Locate the cell with the specified text and output its [x, y] center coordinate. 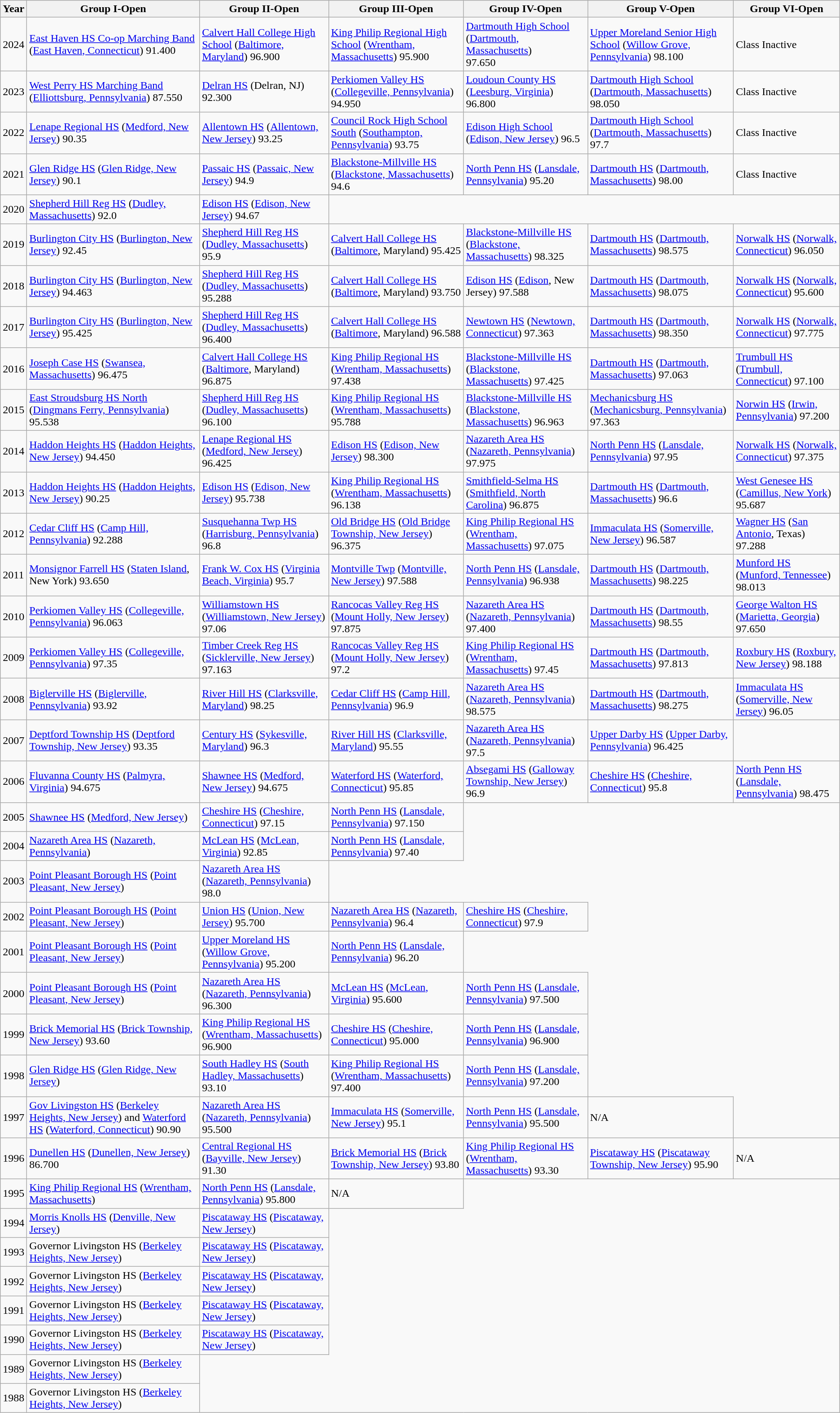
Delran HS (Delran, NJ)92.300 [264, 92]
2018 [13, 286]
Glen Ridge HS (Glen Ridge, New Jersey) 90.1 [113, 174]
King Philip Regional HS (Wrentham, Massachusetts) 97.45 [526, 658]
Shawnee HS (Medford, New Jersey) [113, 817]
King Philip Regional HS (Wrentham, Massachusetts) 93.30 [526, 1159]
North Penn HS (Lansdale, Pennsylvania) 98.475 [787, 782]
Nazareth Area HS (Nazareth, Pennsylvania) 97.400 [526, 617]
Nazareth Area HS (Nazareth, Pennsylvania) 96.4 [396, 916]
Cheshire HS (Cheshire, Connecticut) 95.8 [661, 782]
2019 [13, 245]
2013 [13, 493]
Central Regional HS (Bayville, New Jersey) 91.30 [264, 1159]
2021 [13, 174]
Norwalk HS (Norwalk, Connecticut) 97.375 [787, 451]
1998 [13, 1076]
Immaculata HS (Somerville, New Jersey) 96.587 [661, 534]
West Perry HS Marching Band (Elliottsburg, Pennsylvania) 87.550 [113, 92]
2017 [13, 327]
Haddon Heights HS (Haddon Heights, New Jersey) 90.25 [113, 493]
Immaculata HS (Somerville, New Jersey) 95.1 [396, 1117]
Timber Creek Reg HS (Sicklerville, New Jersey) 97.163 [264, 658]
Blackstone-Millville HS (Blackstone, Massachusetts) 96.963 [526, 410]
North Penn HS (Lansdale, Pennsylvania) 97.40 [396, 846]
Nazareth Area HS (Nazareth, Pennsylvania) 98.0 [264, 881]
Lenape Regional HS (Medford, New Jersey) 96.425 [264, 451]
McLean HS (McLean, Virginia) 95.600 [396, 993]
Norwalk HS (Norwalk, Connecticut) 97.775 [787, 327]
Waterford HS (Waterford, Connecticut) 95.85 [396, 782]
2012 [13, 534]
Shepherd Hill Reg HS (Dudley, Massachusetts) 95.288 [264, 286]
North Penn HS (Lansdale, Pennsylvania) 97.150 [396, 817]
Montville Twp (Montville, New Jersey) 97.588 [396, 575]
Susquehanna Twp HS (Harrisburg, Pennsylvania) 96.8 [264, 534]
Dartmouth High School (Dartmouth, Massachusetts)97.650 [526, 44]
Nazareth Area HS (Nazareth, Pennsylvania) 96.300 [264, 993]
Upper Moreland Senior High School (Willow Grove, Pennsylvania) 98.100 [661, 44]
Loudoun County HS (Leesburg, Virginia)96.800 [526, 92]
Group II-Open [264, 9]
2023 [13, 92]
North Penn HS (Lansdale, Pennsylvania) 95.800 [264, 1194]
Edison HS (Edison, New Jersey) 95.738 [264, 493]
1991 [13, 1310]
2004 [13, 846]
2001 [13, 952]
1988 [13, 1398]
King Philip Regional HS (Wrentham, Massachusetts) 96.900 [264, 1034]
River Hill HS (Clarksville, Maryland) 95.55 [396, 740]
Calvert Hall College High School (Baltimore, Maryland) 96.900 [264, 44]
Dunellen HS (Dunellen, New Jersey) 86.700 [113, 1159]
River Hill HS (Clarksville, Maryland) 98.25 [264, 699]
Blackstone-Millville HS (Blackstone, Massachusetts) 98.325 [526, 245]
Old Bridge HS (Old Bridge Township, New Jersey) 96.375 [396, 534]
Wagner HS (San Antonio, Texas) 97.288 [787, 534]
Cedar Cliff HS (Camp Hill, Pennsylvania) 96.9 [396, 699]
Nazareth Area HS (Nazareth, Pennsylvania) [113, 846]
2009 [13, 658]
King Philip Regional HS (Wrentham, Massachusetts) 95.788 [396, 410]
Dartmouth HS (Dartmouth, Massachusetts) 98.55 [661, 617]
Edison HS (Edison, New Jersey) 94.67 [264, 209]
Gov Livingston HS (Berkeley Heights, New Jersey) and Waterford HS (Waterford, Connecticut) 90.90 [113, 1117]
North Penn HS (Lansdale, Pennsylvania) 95.20 [526, 174]
Cheshire HS (Cheshire, Connecticut) 95.000 [396, 1034]
Shepherd Hill Reg HS (Dudley, Massachusetts) 96.400 [264, 327]
Cheshire HS (Cheshire, Connecticut) 97.9 [526, 916]
Munford HS (Munford, Tennessee) 98.013 [787, 575]
1990 [13, 1340]
Mechanicsburg HS (Mechanicsburg, Pennsylvania) 97.363 [661, 410]
Frank W. Cox HS (Virginia Beach, Virginia) 95.7 [264, 575]
Council Rock High School South (Southampton, Pennsylvania) 93.75 [396, 133]
Monsignor Farrell HS (Staten Island, New York) 93.650 [113, 575]
King Philip Regional HS (Wrentham, Massachusetts) 97.075 [526, 534]
West Genesee HS (Camillus, New York) 95.687 [787, 493]
King Philip Regional HS (Wrentham, Massachusetts) [113, 1194]
Blackstone-Millville HS (Blackstone, Massachusetts) 94.6 [396, 174]
Dartmouth HS (Dartmouth, Massachusetts) 97.063 [661, 368]
Dartmouth HS (Dartmouth, Massachusetts) 98.350 [661, 327]
1996 [13, 1159]
Group IV-Open [526, 9]
Dartmouth HS (Dartmouth, Massachusetts) 98.575 [661, 245]
Burlington City HS (Burlington, New Jersey) 94.463 [113, 286]
Roxbury HS (Roxbury, New Jersey) 98.188 [787, 658]
Edison HS (Edison, New Jersey) 97.588 [526, 286]
2010 [13, 617]
1992 [13, 1282]
2002 [13, 916]
2014 [13, 451]
Perkiomen Valley HS (Collegeville, Pennsylvania)94.950 [396, 92]
Dartmouth High School (Dartmouth, Massachusetts) 97.7 [661, 133]
Group VI-Open [787, 9]
2005 [13, 817]
1993 [13, 1252]
2022 [13, 133]
Cedar Cliff HS (Camp Hill, Pennsylvania) 92.288 [113, 534]
2016 [13, 368]
Norwalk HS (Norwalk, Connecticut) 95.600 [787, 286]
Calvert Hall College HS (Baltimore, Maryland) 93.750 [396, 286]
South Hadley HS (South Hadley, Massachusetts) 93.10 [264, 1076]
Year [13, 9]
2006 [13, 782]
Perkiomen Valley HS (Collegeville, Pennsylvania) 97.35 [113, 658]
Upper Darby HS (Upper Darby, Pennsylvania) 96.425 [661, 740]
McLean HS (McLean, Virginia) 92.85 [264, 846]
2015 [13, 410]
North Penn HS (Lansdale, Pennsylvania) 96.20 [396, 952]
Shawnee HS (Medford, New Jersey) 94.675 [264, 782]
Joseph Case HS (Swansea, Massachusetts) 96.475 [113, 368]
Dartmouth HS (Dartmouth, Massachusetts) 98.00 [661, 174]
North Penn HS (Lansdale, Pennsylvania) 97.500 [526, 993]
East Stroudsburg HS North (Dingmans Ferry, Pennsylvania) 95.538 [113, 410]
Fluvanna County HS (Palmyra, Virginia) 94.675 [113, 782]
Cheshire HS (Cheshire, Connecticut) 97.15 [264, 817]
Brick Memorial HS (Brick Township, New Jersey) 93.60 [113, 1034]
Smithfield-Selma HS (Smithfield, North Carolina) 96.875 [526, 493]
Immaculata HS (Somerville, New Jersey) 96.05 [787, 699]
North Penn HS (Lansdale, Pennsylvania) 97.95 [661, 451]
Shepherd Hill Reg HS (Dudley, Massachusetts) 95.9 [264, 245]
Dartmouth HS (Dartmouth, Massachusetts) 98.275 [661, 699]
Brick Memorial HS (Brick Township, New Jersey) 93.80 [396, 1159]
East Haven HS Co-op Marching Band (East Haven, Connecticut) 91.400 [113, 44]
North Penn HS (Lansdale, Pennsylvania) 96.900 [526, 1034]
Calvert Hall College HS (Baltimore, Maryland) 96.588 [396, 327]
North Penn HS (Lansdale, Pennsylvania) 97.200 [526, 1076]
Dartmouth HS (Dartmouth, Massachusetts) 96.6 [661, 493]
Piscataway HS (Piscataway Township, New Jersey) 95.90 [661, 1159]
Century HS (Sykesville, Maryland) 96.3 [264, 740]
Dartmouth High School (Dartmouth, Massachusetts)98.050 [661, 92]
2024 [13, 44]
1997 [13, 1117]
2020 [13, 209]
2011 [13, 575]
Absegami HS (Galloway Township, New Jersey) 96.9 [526, 782]
Calvert Hall College HS (Baltimore, Maryland) 95.425 [396, 245]
Group V-Open [661, 9]
Nazareth Area HS (Nazareth, Pennsylvania) 98.575 [526, 699]
Nazareth Area HS (Nazareth, Pennsylvania) 95.500 [264, 1117]
King Philip Regional HS (Wrentham, Massachusetts) 97.400 [396, 1076]
Union HS (Union, New Jersey) 95.700 [264, 916]
2008 [13, 699]
Blackstone-Millville HS (Blackstone, Massachusetts) 97.425 [526, 368]
Shepherd Hill Reg HS (Dudley, Massachusetts) 96.100 [264, 410]
Group I-Open [113, 9]
North Penn HS (Lansdale, Pennsylvania) 95.500 [526, 1117]
Upper Moreland HS (Willow Grove, Pennsylvania) 95.200 [264, 952]
Norwin HS (Irwin, Pennsylvania) 97.200 [787, 410]
Norwalk HS (Norwalk, Connecticut) 96.050 [787, 245]
King Philip Regional High School (Wrentham, Massachusetts) 95.900 [396, 44]
Nazareth Area HS (Nazareth, Pennsylvania) 97.5 [526, 740]
King Philip Regional HS (Wrentham, Massachusetts) 97.438 [396, 368]
Group III-Open [396, 9]
2000 [13, 993]
Rancocas Valley Reg HS (Mount Holly, New Jersey) 97.2 [396, 658]
Burlington City HS (Burlington, New Jersey) 95.425 [113, 327]
Allentown HS (Allentown, New Jersey) 93.25 [264, 133]
Glen Ridge HS (Glen Ridge, New Jersey) [113, 1076]
Edison HS (Edison, New Jersey) 98.300 [396, 451]
Williamstown HS (Williamstown, New Jersey) 97.06 [264, 617]
Dartmouth HS (Dartmouth, Massachusetts) 97.813 [661, 658]
Haddon Heights HS (Haddon Heights, New Jersey) 94.450 [113, 451]
Calvert Hall College HS (Baltimore, Maryland) 96.875 [264, 368]
2007 [13, 740]
Edison High School (Edison, New Jersey) 96.5 [526, 133]
1994 [13, 1223]
Passaic HS (Passaic, New Jersey) 94.9 [264, 174]
Perkiomen Valley HS (Collegeville, Pennsylvania) 96.063 [113, 617]
Trumbull HS (Trumbull, Connecticut) 97.100 [787, 368]
1999 [13, 1034]
Shepherd Hill Reg HS (Dudley, Massachusetts) 92.0 [113, 209]
Biglerville HS (Biglerville, Pennsylvania) 93.92 [113, 699]
Dartmouth HS (Dartmouth, Massachusetts) 98.075 [661, 286]
1995 [13, 1194]
Burlington City HS (Burlington, New Jersey) 92.45 [113, 245]
North Penn HS (Lansdale, Pennsylvania) 96.938 [526, 575]
Dartmouth HS (Dartmouth, Massachusetts) 98.225 [661, 575]
Rancocas Valley Reg HS (Mount Holly, New Jersey) 97.875 [396, 617]
1989 [13, 1369]
Newtown HS (Newtown, Connecticut) 97.363 [526, 327]
Morris Knolls HS (Denville, New Jersey) [113, 1223]
Lenape Regional HS (Medford, New Jersey) 90.35 [113, 133]
King Philip Regional HS (Wrentham, Massachusetts) 96.138 [396, 493]
Deptford Township HS (Deptford Township, New Jersey) 93.35 [113, 740]
Nazareth Area HS (Nazareth, Pennsylvania) 97.975 [526, 451]
2003 [13, 881]
George Walton HS (Marietta, Georgia) 97.650 [787, 617]
